From the cell containing the given text, extract its center point as [X, Y] coordinate. 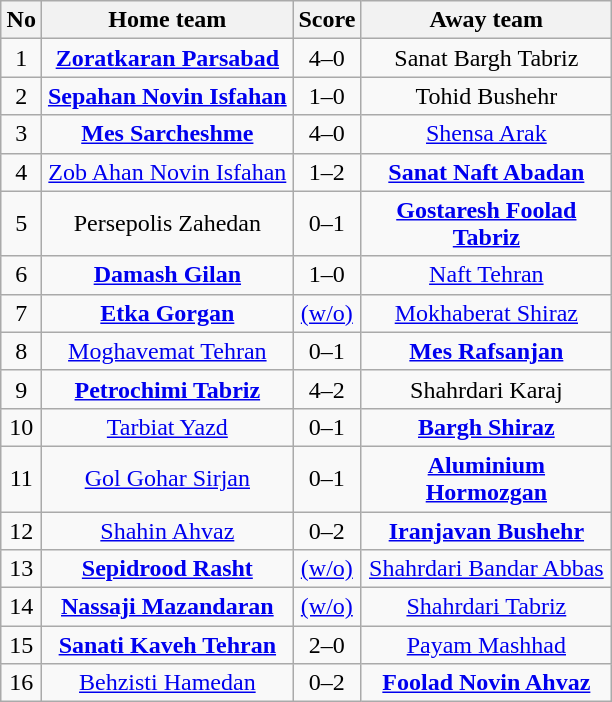
Shensa Arak [486, 134]
13 [22, 569]
Zob Ahan Novin Isfahan [168, 172]
Tarbiat Yazd [168, 427]
Shahrdari Karaj [486, 389]
Damash Gilan [168, 275]
Sepahan Novin Isfahan [168, 96]
Persepolis Zahedan [168, 224]
Behzisti Hamedan [168, 683]
Gostaresh Foolad Tabriz [486, 224]
Away team [486, 20]
Tohid Bushehr [486, 96]
Gol Gohar Sirjan [168, 478]
1 [22, 58]
Aluminium Hormozgan [486, 478]
No [22, 20]
3 [22, 134]
Mes Sarcheshme [168, 134]
6 [22, 275]
Sanati Kaveh Tehran [168, 645]
Zoratkaran Parsabad [168, 58]
Home team [168, 20]
1–2 [327, 172]
4–2 [327, 389]
5 [22, 224]
Etka Gorgan [168, 313]
Shahin Ahvaz [168, 531]
Mes Rafsanjan [486, 351]
Foolad Novin Ahvaz [486, 683]
10 [22, 427]
4 [22, 172]
2 [22, 96]
16 [22, 683]
15 [22, 645]
Naft Tehran [486, 275]
2–0 [327, 645]
Payam Mashhad [486, 645]
Sanat Bargh Tabriz [486, 58]
9 [22, 389]
Iranjavan Bushehr [486, 531]
11 [22, 478]
14 [22, 607]
Petrochimi Tabriz [168, 389]
12 [22, 531]
Mokhaberat Shiraz [486, 313]
7 [22, 313]
Shahrdari Tabriz [486, 607]
Shahrdari Bandar Abbas [486, 569]
Moghavemat Tehran [168, 351]
Nassaji Mazandaran [168, 607]
Score [327, 20]
Bargh Shiraz [486, 427]
Sepidrood Rasht [168, 569]
8 [22, 351]
Sanat Naft Abadan [486, 172]
